Locate the cell with the specified text and output its (X, Y) center coordinate. 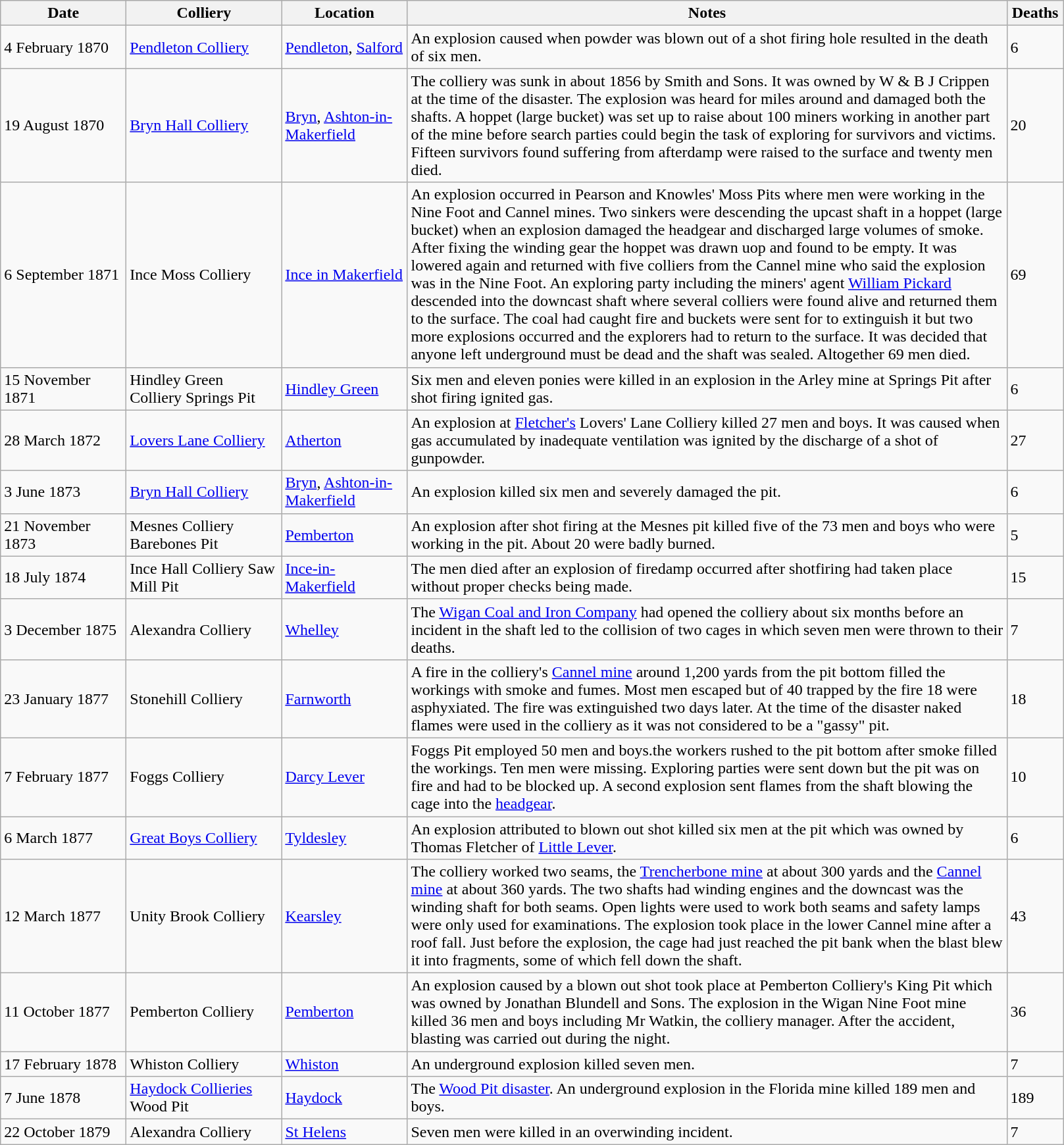
27 (1035, 440)
Whelley (345, 629)
Haydock (345, 1098)
12 March 1877 (63, 916)
Ince in Makerfield (345, 275)
20 (1035, 125)
19 August 1870 (63, 125)
Pemberton Colliery (204, 1012)
Haydock Collieries Wood Pit (204, 1098)
Whiston Colliery (204, 1064)
Foggs Colliery (204, 776)
Whiston (345, 1064)
Deaths (1035, 13)
10 (1035, 776)
An explosion caused when powder was blown out of a shot firing hole resulted in the death of six men. (707, 47)
6 March 1877 (63, 837)
Unity Brook Colliery (204, 916)
Darcy Lever (345, 776)
An explosion after shot firing at the Mesnes pit killed five of the 73 men and boys who were working in the pit. About 20 were badly burned. (707, 534)
St Helens (345, 1132)
Stonehill Colliery (204, 699)
Hindley Green (345, 388)
An underground explosion killed seven men. (707, 1064)
An explosion killed six men and severely damaged the pit. (707, 492)
28 March 1872 (63, 440)
Seven men were killed in an overwinding incident. (707, 1132)
Colliery (204, 13)
Ince Moss Colliery (204, 275)
Ince Hall Colliery Saw Mill Pit (204, 578)
The men died after an explosion of firedamp occurred after shotfiring had taken place without proper checks being made. (707, 578)
Notes (707, 13)
15 (1035, 578)
23 January 1877 (63, 699)
7 February 1877 (63, 776)
7 June 1878 (63, 1098)
Farnworth (345, 699)
15 November 1871 (63, 388)
69 (1035, 275)
Mesnes Colliery Barebones Pit (204, 534)
4 February 1870 (63, 47)
21 November 1873 (63, 534)
Atherton (345, 440)
18 July 1874 (63, 578)
11 October 1877 (63, 1012)
Ince-in-Makerfield (345, 578)
Pendleton, Salford (345, 47)
22 October 1879 (63, 1132)
Tyldesley (345, 837)
36 (1035, 1012)
Date (63, 13)
Hindley Green Colliery Springs Pit (204, 388)
5 (1035, 534)
Kearsley (345, 916)
6 September 1871 (63, 275)
3 June 1873 (63, 492)
Location (345, 13)
Lovers Lane Colliery (204, 440)
The Wood Pit disaster. An underground explosion in the Florida mine killed 189 men and boys. (707, 1098)
Great Boys Colliery (204, 837)
Six men and eleven ponies were killed in an explosion in the Arley mine at Springs Pit after shot firing ignited gas. (707, 388)
43 (1035, 916)
189 (1035, 1098)
Pendleton Colliery (204, 47)
18 (1035, 699)
17 February 1878 (63, 1064)
3 December 1875 (63, 629)
An explosion attributed to blown out shot killed six men at the pit which was owned by Thomas Fletcher of Little Lever. (707, 837)
